Output the [X, Y] coordinate of the center of the cell containing the given text.  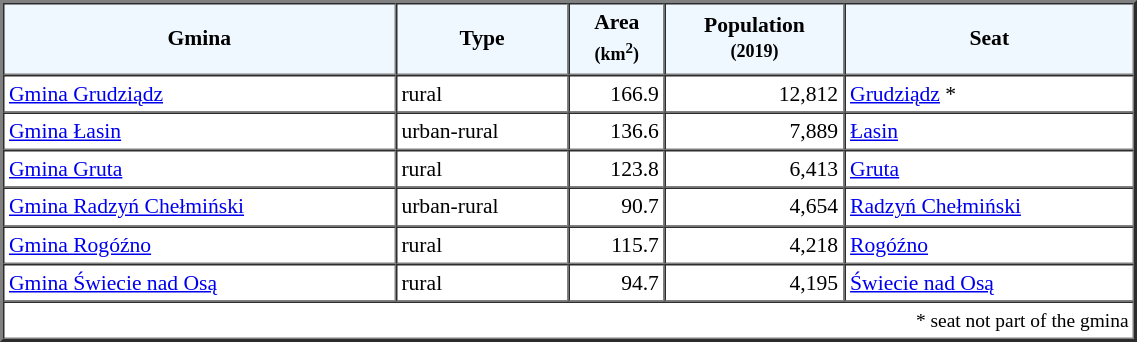
6,413 [754, 169]
Rogóźno [990, 245]
Gmina Gruta [199, 169]
4,654 [754, 207]
4,195 [754, 283]
Gmina Radzyń Chełmiński [199, 207]
Seat [990, 38]
Gmina [199, 38]
94.7 [617, 283]
123.8 [617, 169]
Type [482, 38]
* seat not part of the gmina [569, 321]
136.6 [617, 131]
7,889 [754, 131]
Gmina Grudziądz [199, 93]
90.7 [617, 207]
4,218 [754, 245]
166.9 [617, 93]
Łasin [990, 131]
Area(km2) [617, 38]
Gmina Łasin [199, 131]
Gmina Świecie nad Osą [199, 283]
Grudziądz * [990, 93]
Świecie nad Osą [990, 283]
Population(2019) [754, 38]
Radzyń Chełmiński [990, 207]
Gmina Rogóźno [199, 245]
12,812 [754, 93]
Gruta [990, 169]
115.7 [617, 245]
